From the cell containing the given text, extract its center point as [X, Y] coordinate. 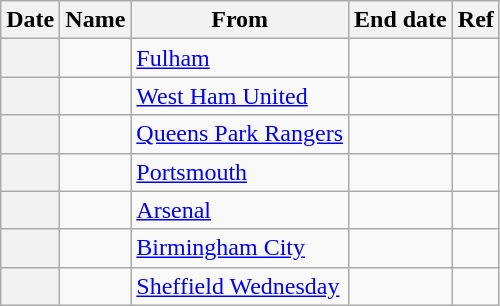
Name [96, 20]
From [240, 20]
End date [401, 20]
Portsmouth [240, 172]
Sheffield Wednesday [240, 286]
Date [30, 20]
Ref [476, 20]
Arsenal [240, 210]
West Ham United [240, 96]
Fulham [240, 58]
Queens Park Rangers [240, 134]
Birmingham City [240, 248]
